For the text-containing cell, return its midpoint in (x, y) coordinate format. 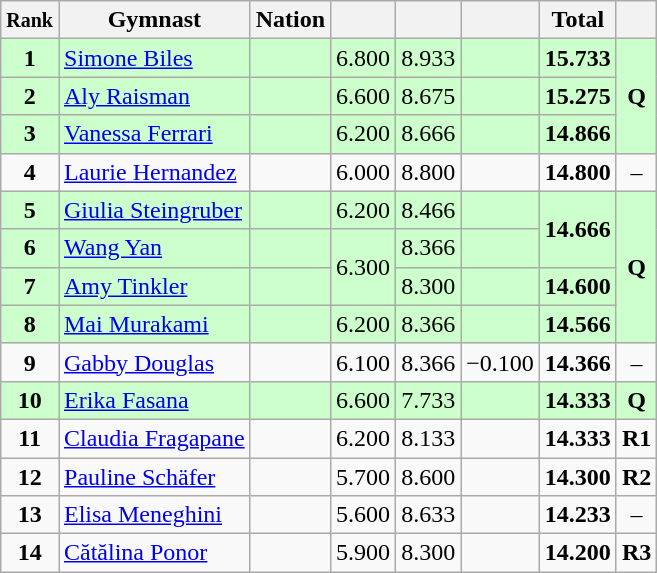
Laurie Hernandez (154, 172)
Gabby Douglas (154, 362)
Total (578, 20)
Vanessa Ferrari (154, 134)
3 (30, 134)
11 (30, 438)
R2 (636, 477)
8.466 (428, 210)
R1 (636, 438)
9 (30, 362)
5.700 (364, 477)
6.000 (364, 172)
Giulia Steingruber (154, 210)
Nation (290, 20)
Rank (30, 20)
14.866 (578, 134)
14.200 (578, 553)
12 (30, 477)
5 (30, 210)
8.633 (428, 515)
5.600 (364, 515)
8.800 (428, 172)
15.275 (578, 96)
6.300 (364, 267)
14.666 (578, 229)
6.100 (364, 362)
8.133 (428, 438)
Claudia Fragapane (154, 438)
7 (30, 286)
13 (30, 515)
14.566 (578, 324)
8.675 (428, 96)
Simone Biles (154, 58)
Aly Raisman (154, 96)
Wang Yan (154, 248)
Mai Murakami (154, 324)
Gymnast (154, 20)
7.733 (428, 400)
Elisa Meneghini (154, 515)
Erika Fasana (154, 400)
14.366 (578, 362)
8.666 (428, 134)
2 (30, 96)
10 (30, 400)
14.233 (578, 515)
−0.100 (500, 362)
8.933 (428, 58)
14.600 (578, 286)
14 (30, 553)
6.800 (364, 58)
Amy Tinkler (154, 286)
R3 (636, 553)
6 (30, 248)
15.733 (578, 58)
8 (30, 324)
14.800 (578, 172)
8.600 (428, 477)
5.900 (364, 553)
Pauline Schäfer (154, 477)
1 (30, 58)
4 (30, 172)
14.300 (578, 477)
Cătălina Ponor (154, 553)
